For the text-containing cell, return its midpoint in [x, y] coordinate format. 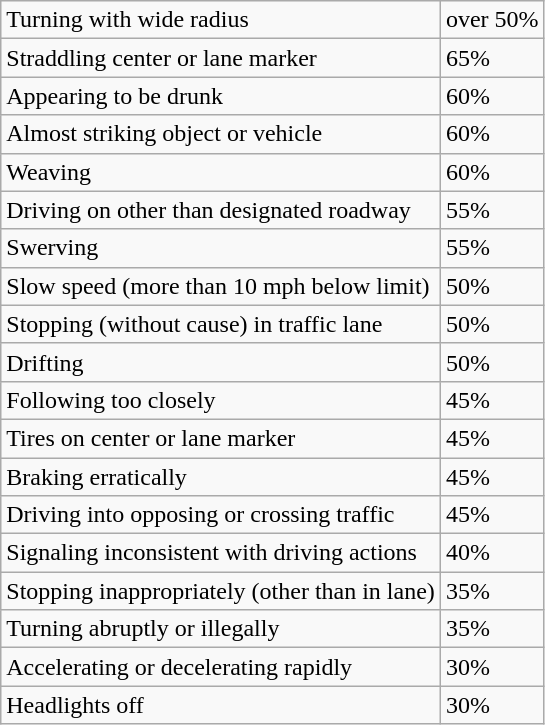
Appearing to be drunk [221, 96]
Drifting [221, 362]
40% [492, 553]
Tires on center or lane marker [221, 438]
Straddling center or lane marker [221, 58]
over 50% [492, 20]
Weaving [221, 172]
Headlights off [221, 705]
Swerving [221, 248]
Braking erratically [221, 477]
Driving into opposing or crossing traffic [221, 515]
Accelerating or decelerating rapidly [221, 667]
65% [492, 58]
Slow speed (more than 10 mph below limit) [221, 286]
Following too closely [221, 400]
Signaling inconsistent with driving actions [221, 553]
Turning abruptly or illegally [221, 629]
Almost striking object or vehicle [221, 134]
Driving on other than designated roadway [221, 210]
Stopping (without cause) in traffic lane [221, 324]
Turning with wide radius [221, 20]
Stopping inappropriately (other than in lane) [221, 591]
